Find where the given text appears and provide that cell's center as [X, Y] coordinate. 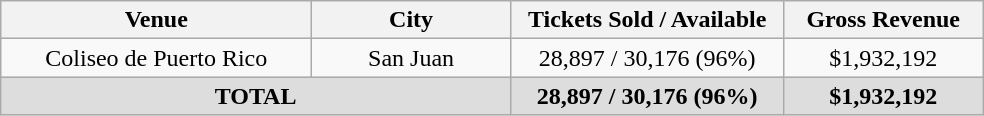
Tickets Sold / Available [647, 20]
Venue [156, 20]
City [412, 20]
TOTAL [256, 96]
San Juan [412, 58]
Gross Revenue [884, 20]
Coliseo de Puerto Rico [156, 58]
